Search for the cell housing the specified text and yield its (x, y) center coordinate. 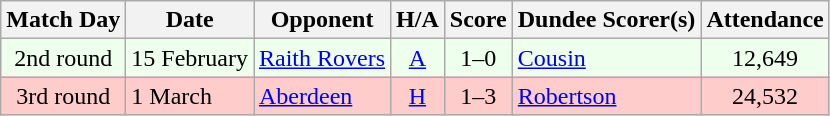
Robertson (606, 96)
15 February (190, 58)
Opponent (322, 20)
Score (478, 20)
Dundee Scorer(s) (606, 20)
A (418, 58)
12,649 (765, 58)
24,532 (765, 96)
2nd round (64, 58)
H (418, 96)
Aberdeen (322, 96)
1–0 (478, 58)
Raith Rovers (322, 58)
Attendance (765, 20)
Date (190, 20)
1–3 (478, 96)
3rd round (64, 96)
1 March (190, 96)
Match Day (64, 20)
H/A (418, 20)
Cousin (606, 58)
